Pinpoint the cell where the given text exists, returning its (X, Y) midpoint coordinate. 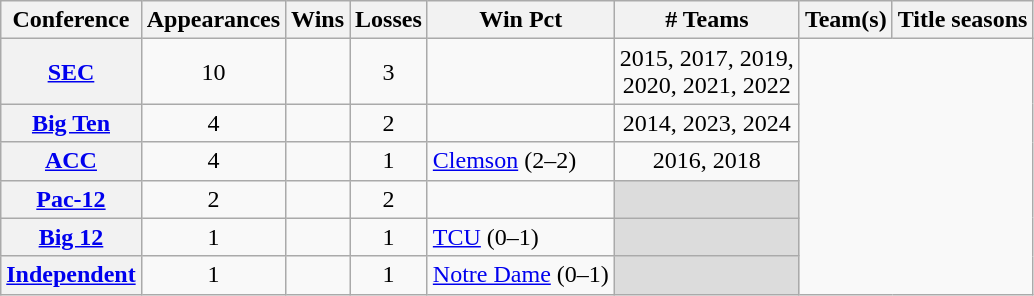
SEC (71, 72)
Big 12 (71, 237)
Appearances (213, 20)
Title seasons (962, 20)
# Teams (706, 20)
3 (389, 72)
Wins (318, 20)
2015, 2017, 2019, 2020, 2021, 2022 (706, 72)
Team(s) (846, 20)
Win Pct (520, 20)
Notre Dame (0–1) (520, 275)
Conference (71, 20)
Independent (71, 275)
ACC (71, 161)
Losses (389, 20)
TCU (0–1) (520, 237)
Big Ten (71, 123)
Clemson (2–2) (520, 161)
2016, 2018 (706, 161)
Pac-12 (71, 199)
2014, 2023, 2024 (706, 123)
10 (213, 72)
